Capture the cell that displays the provided text and extract its (X, Y) central coordinate. 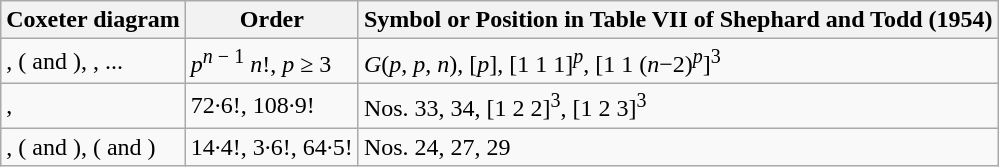
Nos. 33, 34, [1 2 2]3, [1 2 3]3 (678, 106)
pn − 1 n!, p ≥ 3 (272, 62)
, ( and ), ( and ) (94, 147)
Nos. 24, 27, 29 (678, 147)
14·4!, 3·6!, 64·5! (272, 147)
, ( and ), , ... (94, 62)
, (94, 106)
72·6!, 108·9! (272, 106)
Coxeter diagram (94, 20)
G(p, p, n), [p], [1 1 1]p, [1 1 (n−2)p]3 (678, 62)
Symbol or Position in Table VII of Shephard and Todd (1954) (678, 20)
Order (272, 20)
